Identify which cell holds the provided text, then report its [X, Y] central coordinate. 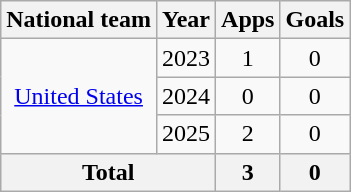
Goals [315, 20]
1 [248, 58]
United States [79, 96]
Total [108, 172]
2025 [186, 134]
National team [79, 20]
2023 [186, 58]
2 [248, 134]
Apps [248, 20]
2024 [186, 96]
Year [186, 20]
3 [248, 172]
